Output the (x, y) coordinate of the center of the cell containing the given text.  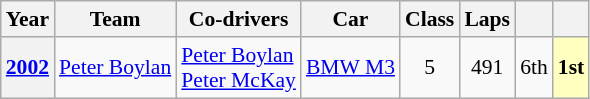
491 (487, 68)
Class (430, 19)
5 (430, 68)
Peter Boylan Peter McKay (238, 68)
Team (115, 19)
Year (28, 19)
BMW M3 (350, 68)
Co-drivers (238, 19)
Laps (487, 19)
6th (534, 68)
1st (572, 68)
Car (350, 19)
2002 (28, 68)
Peter Boylan (115, 68)
